Provide the (X, Y) coordinate of the cell's center where the given text is located.  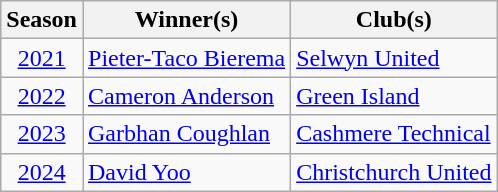
Cashmere Technical (394, 134)
Winner(s) (186, 20)
2024 (42, 172)
David Yoo (186, 172)
Season (42, 20)
Green Island (394, 96)
2023 (42, 134)
Cameron Anderson (186, 96)
Pieter-Taco Bierema (186, 58)
Christchurch United (394, 172)
Selwyn United (394, 58)
2022 (42, 96)
Club(s) (394, 20)
Garbhan Coughlan (186, 134)
2021 (42, 58)
